Return (X, Y) of the center of cell containing provided text 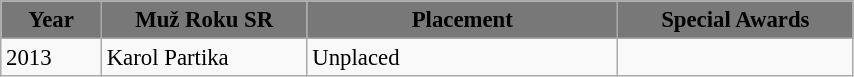
Karol Partika (204, 58)
Placement (462, 20)
Unplaced (462, 58)
Year (52, 20)
Muž Roku SR (204, 20)
Special Awards (736, 20)
2013 (52, 58)
